Pinpoint the cell where the given text exists, returning its [x, y] midpoint coordinate. 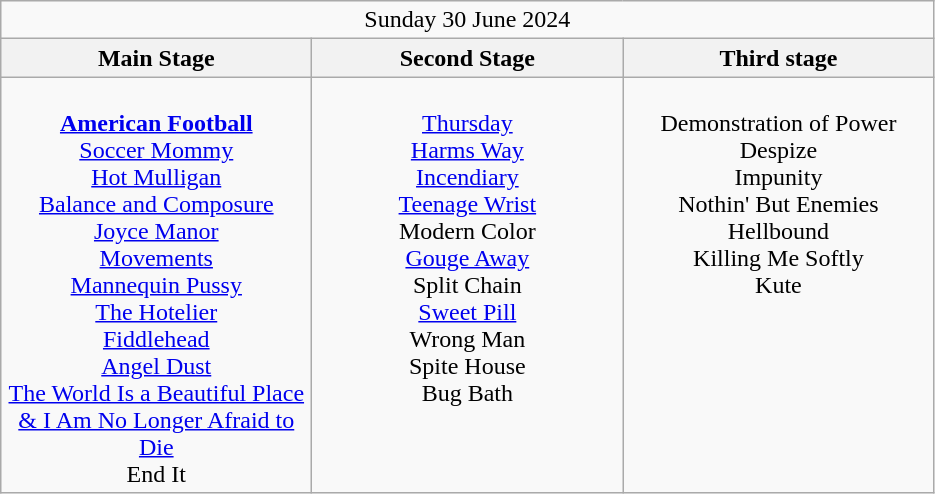
Demonstration of Power Despize Impunity Nothin' But Enemies Hellbound Killing Me Softly Kute [778, 285]
Third stage [778, 58]
Second Stage [468, 58]
Sunday 30 June 2024 [468, 20]
Main Stage [156, 58]
Thursday Harms Way Incendiary Teenage Wrist Modern Color Gouge Away Split Chain Sweet Pill Wrong Man Spite House Bug Bath [468, 285]
